For the text-containing cell, return its midpoint in (X, Y) coordinate format. 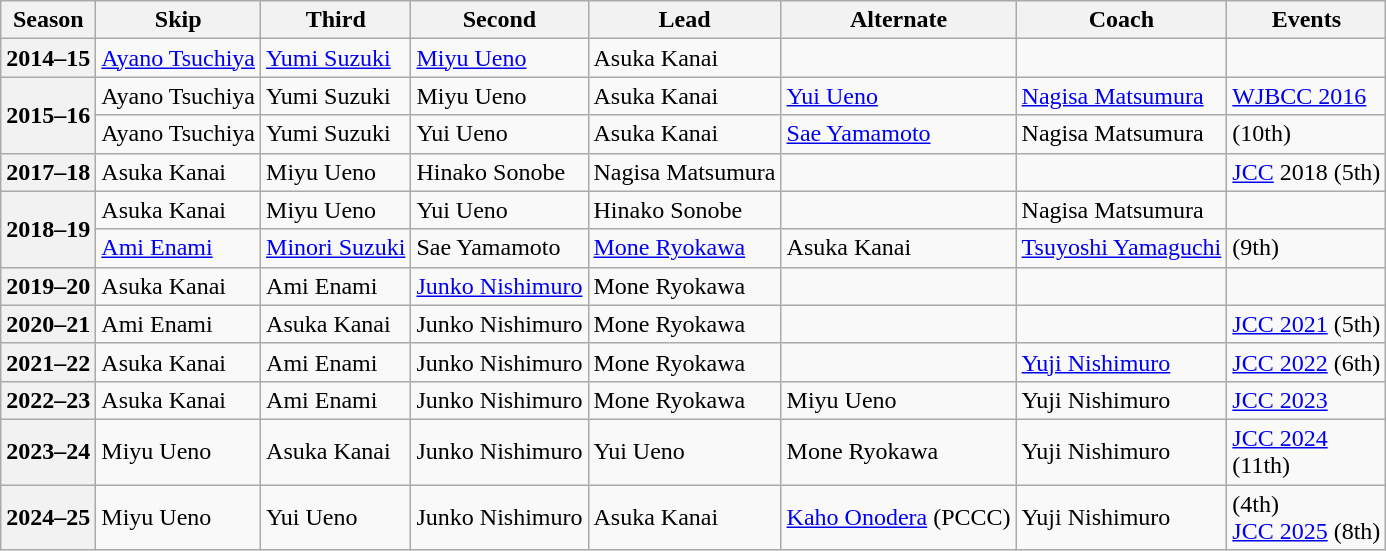
Skip (178, 20)
(10th) (1306, 134)
2021–22 (48, 362)
WJBCC 2016 (1306, 96)
2015–16 (48, 115)
Lead (684, 20)
JCC 2021 (5th) (1306, 324)
Kaho Onodera (PCCC) (898, 516)
Tsuyoshi Yamaguchi (1122, 248)
JCC 2022 (6th) (1306, 362)
(4th)JCC 2025 (8th) (1306, 516)
JCC 2024 (11th) (1306, 452)
2019–20 (48, 286)
Coach (1122, 20)
JCC 2018 (5th) (1306, 172)
2020–21 (48, 324)
Season (48, 20)
Third (336, 20)
Minori Suzuki (336, 248)
JCC 2023 (1306, 400)
2017–18 (48, 172)
(9th) (1306, 248)
Events (1306, 20)
2024–25 (48, 516)
2022–23 (48, 400)
2014–15 (48, 58)
Alternate (898, 20)
Second (500, 20)
2023–24 (48, 452)
2018–19 (48, 229)
